Output the (x, y) coordinate of the center of the cell containing the given text.  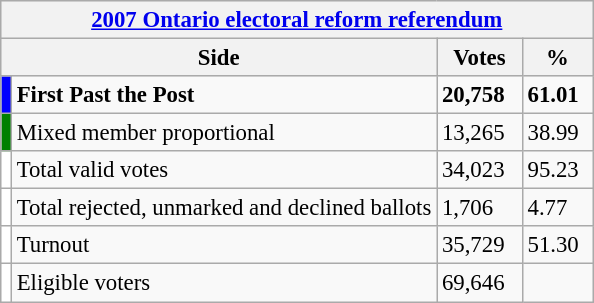
1,706 (480, 208)
20,758 (480, 95)
13,265 (480, 133)
69,646 (480, 283)
Total valid votes (224, 170)
35,729 (480, 245)
51.30 (558, 245)
Turnout (224, 245)
34,023 (480, 170)
Votes (480, 58)
95.23 (558, 170)
Eligible voters (224, 283)
Side (219, 58)
2007 Ontario electoral reform referendum (297, 20)
% (558, 58)
61.01 (558, 95)
First Past the Post (224, 95)
Mixed member proportional (224, 133)
38.99 (558, 133)
4.77 (558, 208)
Total rejected, unmarked and declined ballots (224, 208)
